Provide the (x, y) coordinate of the cell's center where the given text is located.  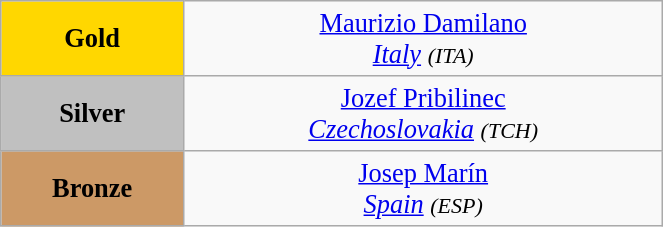
Silver (92, 112)
Gold (92, 38)
Maurizio DamilanoItaly (ITA) (424, 38)
Josep MarínSpain (ESP) (424, 188)
Jozef PribilinecCzechoslovakia (TCH) (424, 112)
Bronze (92, 188)
